Determine the (X, Y) coordinate at the center of the cell enclosing the given text.  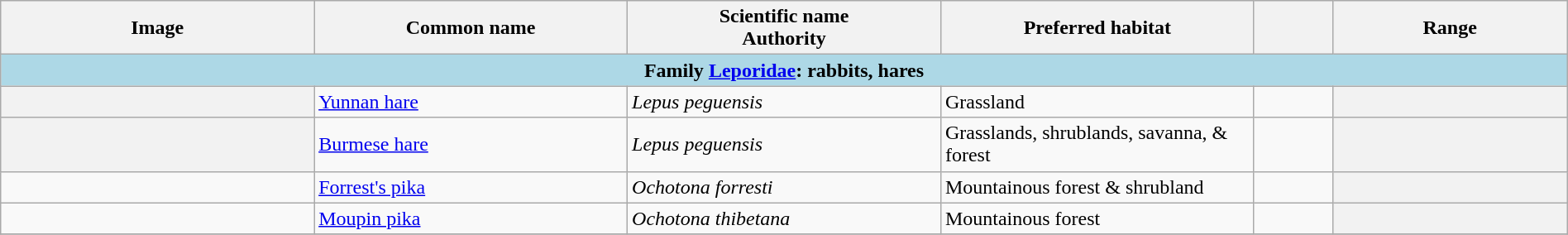
Forrest's pika (471, 187)
Grassland (1097, 102)
Moupin pika (471, 218)
Preferred habitat (1097, 28)
Image (157, 28)
Ochotona thibetana (784, 218)
Scientific nameAuthority (784, 28)
Burmese hare (471, 144)
Yunnan hare (471, 102)
Common name (471, 28)
Mountainous forest (1097, 218)
Ochotona forresti (784, 187)
Family Leporidae: rabbits, hares (784, 70)
Mountainous forest & shrubland (1097, 187)
Grasslands, shrublands, savanna, & forest (1097, 144)
Range (1450, 28)
